Scan for the cell matching the given text and deliver its (x, y) coordinate at center. 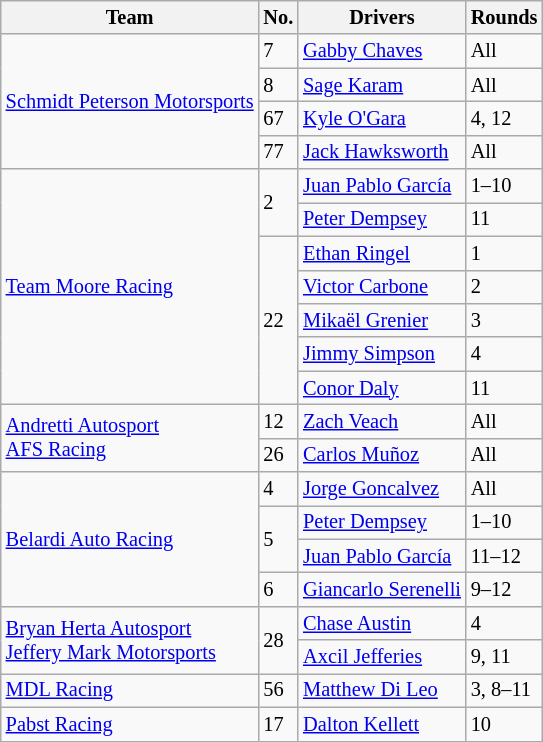
22 (278, 320)
Chase Austin (382, 623)
Kyle O'Gara (382, 118)
67 (278, 118)
Axcil Jefferies (382, 657)
Matthew Di Leo (382, 690)
17 (278, 724)
8 (278, 85)
4, 12 (504, 118)
Jorge Goncalvez (382, 489)
Jimmy Simpson (382, 354)
7 (278, 51)
No. (278, 17)
Zach Veach (382, 421)
Belardi Auto Racing (130, 540)
12 (278, 421)
6 (278, 589)
MDL Racing (130, 690)
3, 8–11 (504, 690)
Schmidt Peterson Motorsports (130, 102)
Pabst Racing (130, 724)
Team (130, 17)
Conor Daly (382, 388)
Jack Hawksworth (382, 152)
Bryan Herta AutosportJeffery Mark Motorsports (130, 640)
9, 11 (504, 657)
Mikaël Grenier (382, 320)
Rounds (504, 17)
56 (278, 690)
Ethan Ringel (382, 253)
Dalton Kellett (382, 724)
9–12 (504, 589)
28 (278, 640)
Giancarlo Serenelli (382, 589)
1 (504, 253)
Drivers (382, 17)
Victor Carbone (382, 287)
26 (278, 455)
11–12 (504, 556)
3 (504, 320)
Gabby Chaves (382, 51)
Sage Karam (382, 85)
10 (504, 724)
Andretti AutosportAFS Racing (130, 438)
Team Moore Racing (130, 287)
77 (278, 152)
5 (278, 538)
Carlos Muñoz (382, 455)
